For the text-containing cell, return its midpoint in (X, Y) coordinate format. 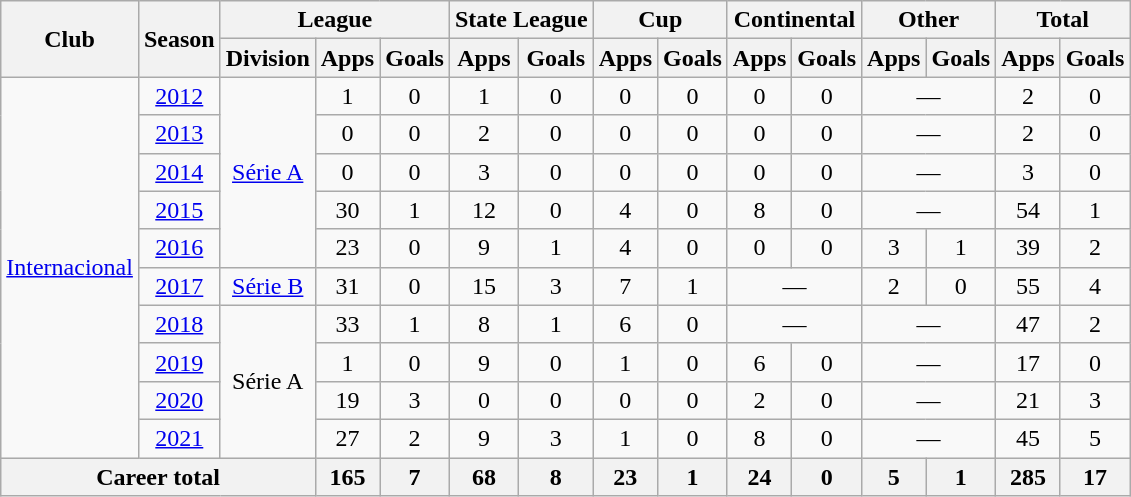
21 (1028, 400)
15 (484, 286)
Total (1063, 20)
2015 (179, 210)
2017 (179, 286)
24 (759, 477)
30 (347, 210)
Career total (158, 477)
Other (929, 20)
19 (347, 400)
2014 (179, 172)
Série B (268, 286)
Season (179, 39)
2019 (179, 362)
54 (1028, 210)
165 (347, 477)
68 (484, 477)
2021 (179, 438)
Cup (660, 20)
2013 (179, 134)
55 (1028, 286)
State League (521, 20)
2018 (179, 324)
33 (347, 324)
39 (1028, 248)
League (334, 20)
27 (347, 438)
Internacional (70, 268)
Division (268, 58)
Continental (794, 20)
31 (347, 286)
285 (1028, 477)
Club (70, 39)
45 (1028, 438)
2012 (179, 96)
2016 (179, 248)
47 (1028, 324)
2020 (179, 400)
12 (484, 210)
